Locate the cell with the specified text and output its (x, y) center coordinate. 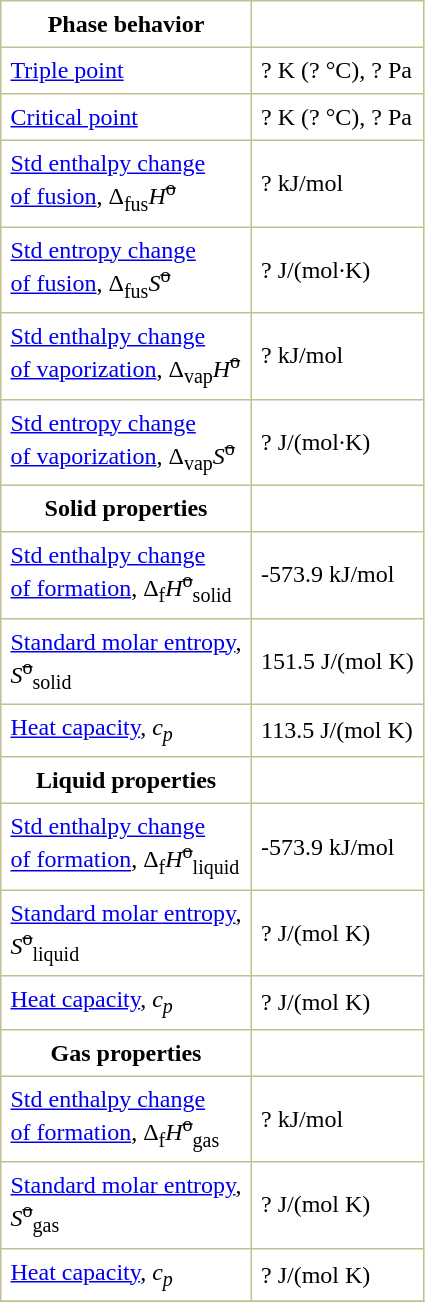
Std entropy changeof vaporization, ΔvapSo (126, 442)
Std enthalpy changeof formation, ΔfHogas (126, 1119)
113.5 J/(mol K) (337, 730)
Gas properties (126, 1052)
Liquid properties (126, 780)
Critical point (126, 117)
Standard molar entropy,Soliquid (126, 933)
151.5 J/(mol K) (337, 661)
Std entropy changeof fusion, ΔfusSo (126, 270)
Std enthalpy changeof formation, ΔfHoliquid (126, 847)
Standard molar entropy,Sosolid (126, 661)
Standard molar entropy,Sogas (126, 1205)
Std enthalpy changeof vaporization, ΔvapHo (126, 356)
Std enthalpy changeof fusion, ΔfusHo (126, 183)
Solid properties (126, 508)
Triple point (126, 70)
Phase behavior (126, 24)
Std enthalpy changeof formation, ΔfHosolid (126, 575)
